Return the [X, Y] coordinate for the center point of the cell that contains the specified text.  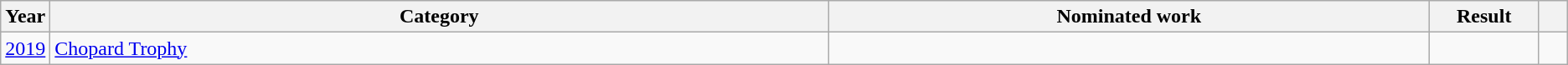
Chopard Trophy [439, 48]
Category [439, 17]
2019 [25, 48]
Nominated work [1129, 17]
Result [1484, 17]
Year [25, 17]
